Scan for the cell matching the given text and deliver its [x, y] coordinate at center. 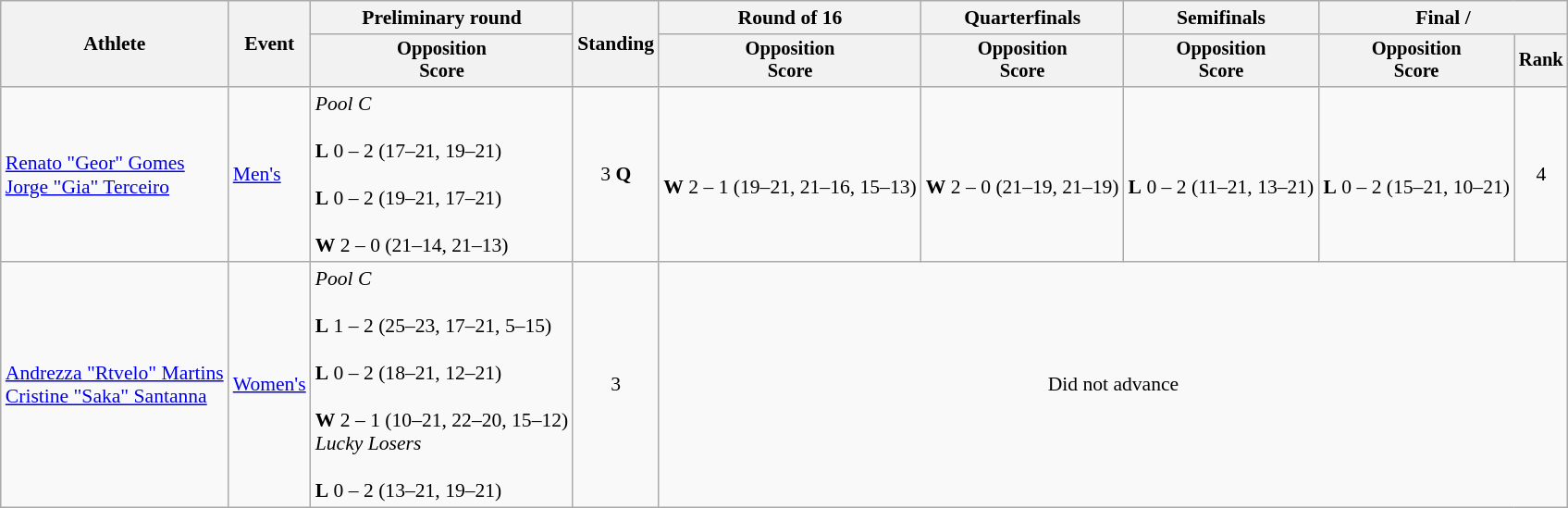
Athlete [115, 44]
Rank [1541, 61]
Pool CL 0 – 2 (17–21, 19–21)L 0 – 2 (19–21, 17–21)W 2 – 0 (21–14, 21–13) [442, 174]
3 Q [616, 174]
W 2 – 0 (21–19, 21–19) [1023, 174]
Standing [616, 44]
Renato "Geor" GomesJorge "Gia" Terceiro [115, 174]
4 [1541, 174]
Round of 16 [790, 18]
Men's [270, 174]
Quarterfinals [1023, 18]
Did not advance [1113, 385]
Preliminary round [442, 18]
Pool CL 1 – 2 (25–23, 17–21, 5–15)L 0 – 2 (18–21, 12–21) W 2 – 1 (10–21, 22–20, 15–12)Lucky Losers L 0 – 2 (13–21, 19–21) [442, 385]
Semifinals [1221, 18]
Event [270, 44]
W 2 – 1 (19–21, 21–16, 15–13) [790, 174]
L 0 – 2 (15–21, 10–21) [1416, 174]
Andrezza "Rtvelo" MartinsCristine "Saka" Santanna [115, 385]
3 [616, 385]
L 0 – 2 (11–21, 13–21) [1221, 174]
Women's [270, 385]
Final / [1443, 18]
